For the text-containing cell, return its midpoint in (X, Y) coordinate format. 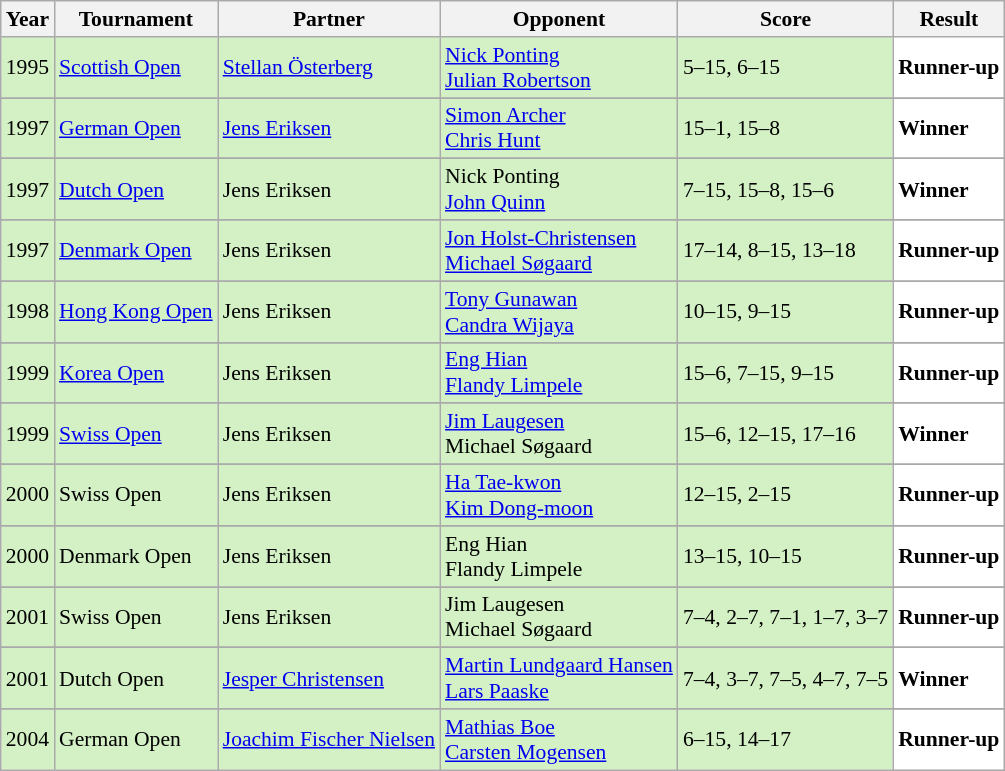
Tony Gunawan Candra Wijaya (559, 312)
Nick Ponting John Quinn (559, 190)
Nick Ponting Julian Robertson (559, 68)
7–15, 15–8, 15–6 (786, 190)
12–15, 2–15 (786, 496)
Score (786, 19)
Year (28, 19)
Mathias Boe Carsten Mogensen (559, 740)
Joachim Fischer Nielsen (329, 740)
Jesper Christensen (329, 678)
15–1, 15–8 (786, 128)
6–15, 14–17 (786, 740)
10–15, 9–15 (786, 312)
Hong Kong Open (136, 312)
Partner (329, 19)
Result (948, 19)
Opponent (559, 19)
Jon Holst-Christensen Michael Søgaard (559, 250)
15–6, 7–15, 9–15 (786, 372)
Tournament (136, 19)
13–15, 10–15 (786, 556)
Stellan Österberg (329, 68)
7–4, 3–7, 7–5, 4–7, 7–5 (786, 678)
Simon Archer Chris Hunt (559, 128)
7–4, 2–7, 7–1, 1–7, 3–7 (786, 618)
1998 (28, 312)
15–6, 12–15, 17–16 (786, 434)
Korea Open (136, 372)
Martin Lundgaard Hansen Lars Paaske (559, 678)
1995 (28, 68)
Ha Tae-kwon Kim Dong-moon (559, 496)
17–14, 8–15, 13–18 (786, 250)
2004 (28, 740)
Scottish Open (136, 68)
5–15, 6–15 (786, 68)
